Identify which cell holds the provided text, then report its [X, Y] central coordinate. 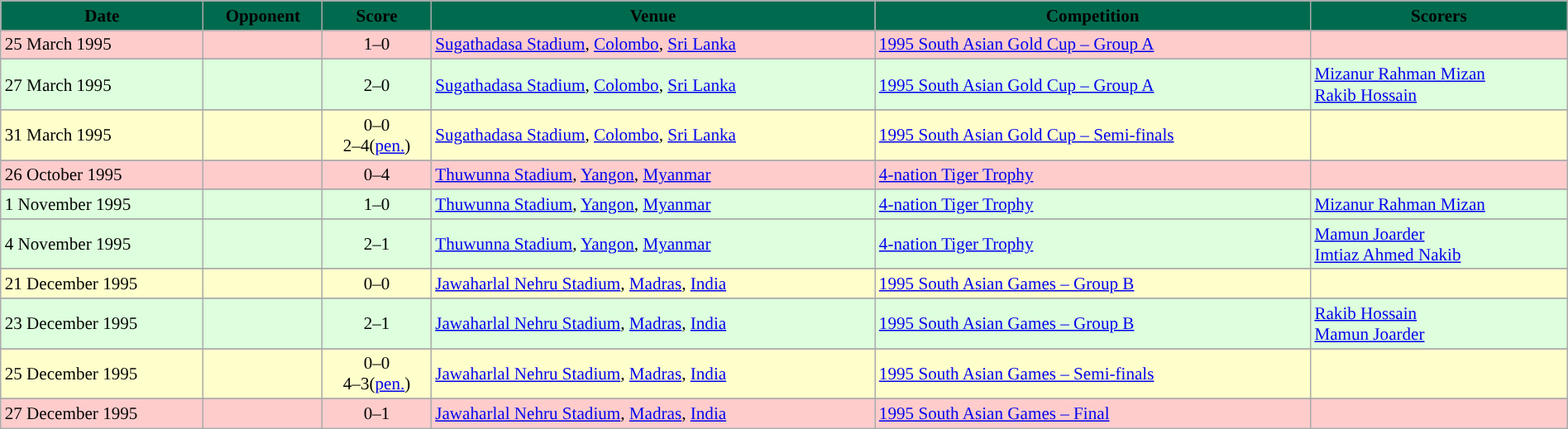
Venue [653, 15]
4 November 1995 [103, 243]
1995 South Asian Gold Cup – Semi-finals [1093, 136]
Competition [1093, 15]
0–4 [377, 175]
21 December 1995 [103, 283]
Scorers [1439, 15]
1 November 1995 [103, 203]
Date [103, 15]
25 March 1995 [103, 45]
31 March 1995 [103, 136]
2–0 [377, 84]
1995 South Asian Games – Semi-finals [1093, 374]
0–02–4(pen.) [377, 136]
1995 South Asian Games – Final [1093, 413]
Opponent [263, 15]
Mamun Joarder Imtiaz Ahmed Nakib [1439, 243]
27 March 1995 [103, 84]
23 December 1995 [103, 324]
0–04–3(pen.) [377, 374]
Rakib Hossain Mamun Joarder [1439, 324]
26 October 1995 [103, 175]
0–1 [377, 413]
0–0 [377, 283]
25 December 1995 [103, 374]
Score [377, 15]
Mizanur Rahman Mizan [1439, 203]
Mizanur Rahman Mizan Rakib Hossain [1439, 84]
27 December 1995 [103, 413]
